Find where the given text appears and provide that cell's center as [x, y] coordinate. 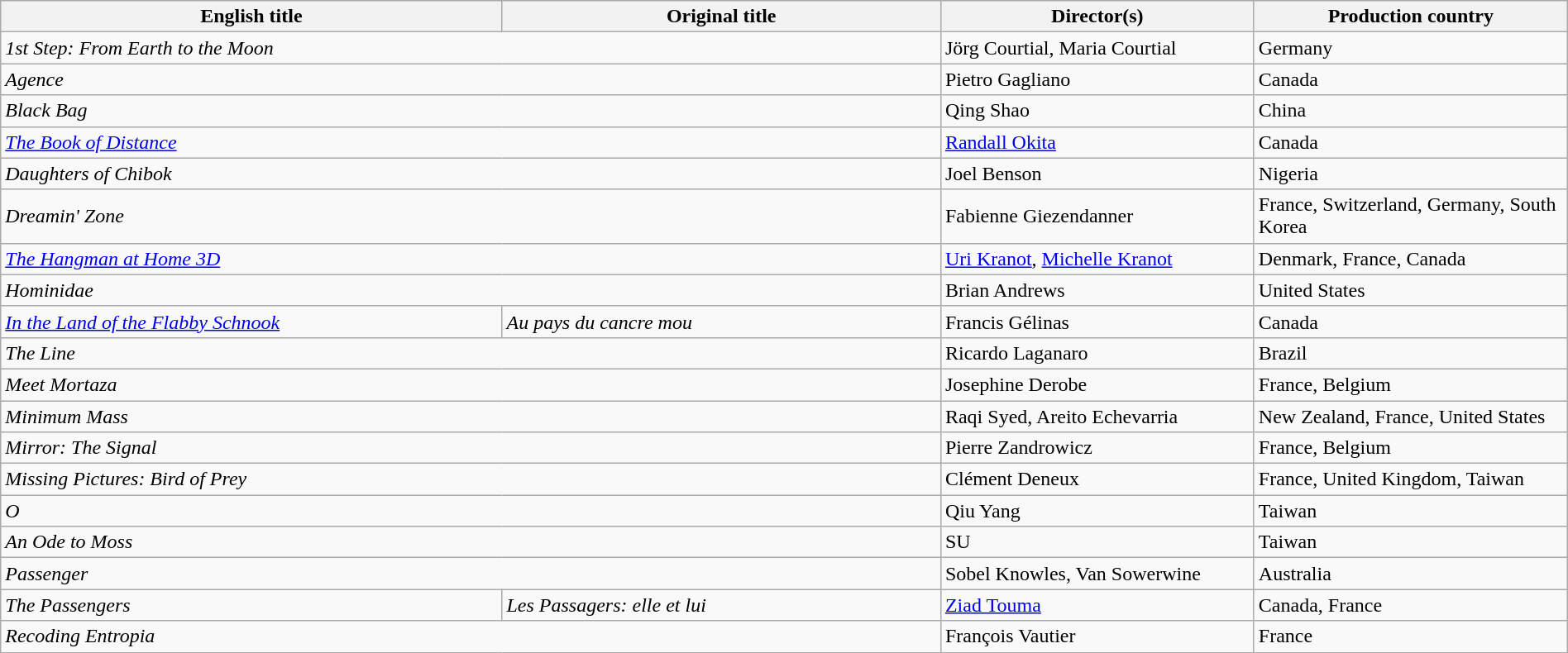
Uri Kranot, Michelle Kranot [1097, 259]
The Hangman at Home 3D [471, 259]
Nigeria [1411, 174]
Josephine Derobe [1097, 384]
Raqi Syed, Areito Echevarria [1097, 416]
Recoding Entropia [471, 636]
New Zealand, France, United States [1411, 416]
Pietro Gagliano [1097, 79]
Mirror: The Signal [471, 448]
Original title [721, 17]
Denmark, France, Canada [1411, 259]
Fabienne Giezendanner [1097, 217]
English title [251, 17]
Canada, France [1411, 605]
An Ode to Moss [471, 542]
SU [1097, 542]
Joel Benson [1097, 174]
Germany [1411, 48]
Sobel Knowles, Van Sowerwine [1097, 574]
Daughters of Chibok [471, 174]
Agence [471, 79]
Minimum Mass [471, 416]
Clément Deneux [1097, 479]
O [471, 511]
Qiu Yang [1097, 511]
The Passengers [251, 605]
Dreamin' Zone [471, 217]
Les Passagers: elle et lui [721, 605]
The Book of Distance [471, 142]
United States [1411, 290]
Black Bag [471, 111]
In the Land of the Flabby Schnook [251, 322]
Au pays du cancre mou [721, 322]
Meet Mortaza [471, 384]
France [1411, 636]
Missing Pictures: Bird of Prey [471, 479]
Production country [1411, 17]
China [1411, 111]
Ziad Touma [1097, 605]
Australia [1411, 574]
Brian Andrews [1097, 290]
Hominidae [471, 290]
The Line [471, 353]
Director(s) [1097, 17]
Francis Gélinas [1097, 322]
Qing Shao [1097, 111]
Passenger [471, 574]
1st Step: From Earth to the Moon [471, 48]
François Vautier [1097, 636]
Jörg Courtial, Maria Courtial [1097, 48]
Pierre Zandrowicz [1097, 448]
France, Switzerland, Germany, South Korea [1411, 217]
Brazil [1411, 353]
Ricardo Laganaro [1097, 353]
France, United Kingdom, Taiwan [1411, 479]
Randall Okita [1097, 142]
